Find where the given text appears and provide that cell's center as (x, y) coordinate. 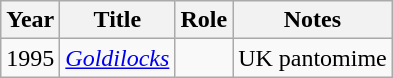
Title (118, 20)
UK pantomime (313, 58)
Goldilocks (118, 58)
1995 (30, 58)
Notes (313, 20)
Role (204, 20)
Year (30, 20)
